For the text-containing cell, return its midpoint in (X, Y) coordinate format. 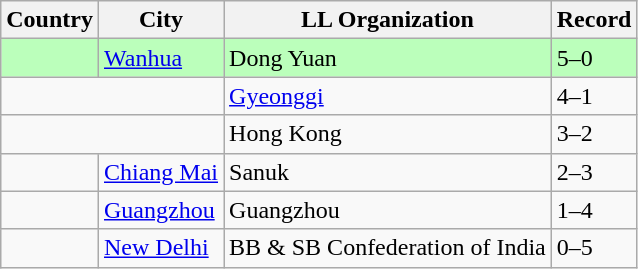
Wanhua (160, 58)
2–3 (594, 172)
4–1 (594, 96)
Gyeonggi (388, 96)
Sanuk (388, 172)
Chiang Mai (160, 172)
Record (594, 20)
BB & SB Confederation of India (388, 248)
Dong Yuan (388, 58)
1–4 (594, 210)
Country (50, 20)
3–2 (594, 134)
Hong Kong (388, 134)
City (160, 20)
0–5 (594, 248)
5–0 (594, 58)
New Delhi (160, 248)
LL Organization (388, 20)
